Return (x, y) of the center of cell containing provided text 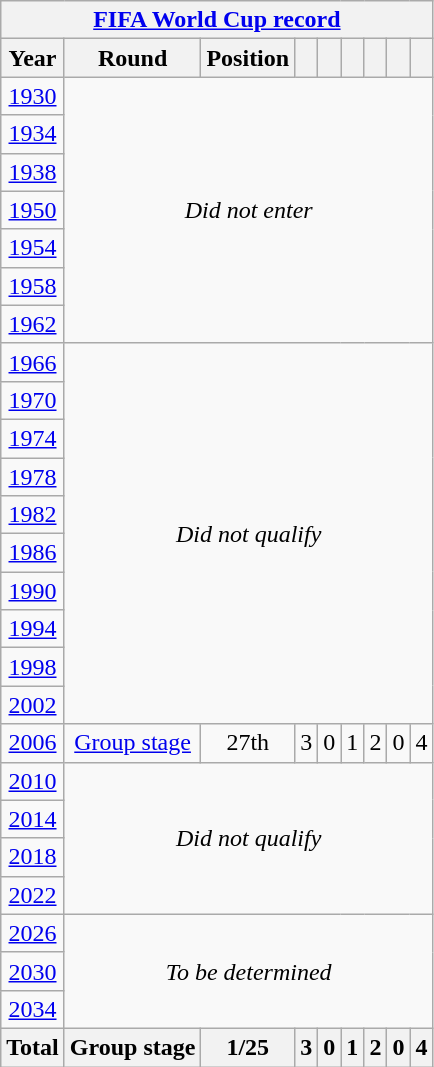
Total (33, 1047)
1/25 (248, 1047)
1958 (33, 286)
27th (248, 743)
1998 (33, 667)
2022 (33, 895)
1950 (33, 210)
1994 (33, 629)
1986 (33, 553)
2014 (33, 819)
2002 (33, 705)
1938 (33, 172)
2034 (33, 1009)
Round (132, 58)
1962 (33, 324)
2026 (33, 933)
1966 (33, 362)
2006 (33, 743)
1982 (33, 515)
1978 (33, 477)
Year (33, 58)
1930 (33, 96)
1974 (33, 438)
2010 (33, 781)
2030 (33, 971)
Position (248, 58)
1970 (33, 400)
1990 (33, 591)
Did not enter (248, 210)
FIFA World Cup record (217, 20)
1934 (33, 134)
2018 (33, 857)
To be determined (248, 971)
1954 (33, 248)
